Search for the cell housing the specified text and yield its (x, y) center coordinate. 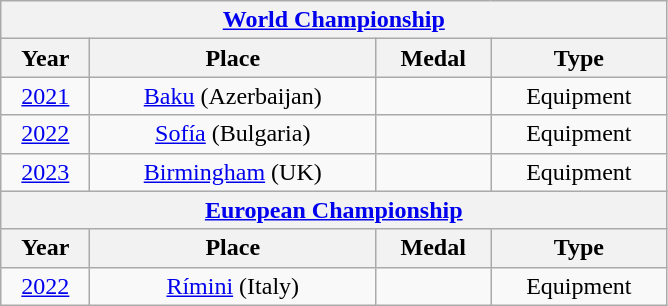
Sofía (Bulgaria) (233, 134)
2023 (46, 172)
2021 (46, 96)
World Championship (334, 20)
Birmingham (UK) (233, 172)
Rímini (Italy) (233, 286)
Baku (Azerbaijan) (233, 96)
European Championship (334, 210)
